Extract the [X, Y] coordinate from the center of the cell holding the provided text.  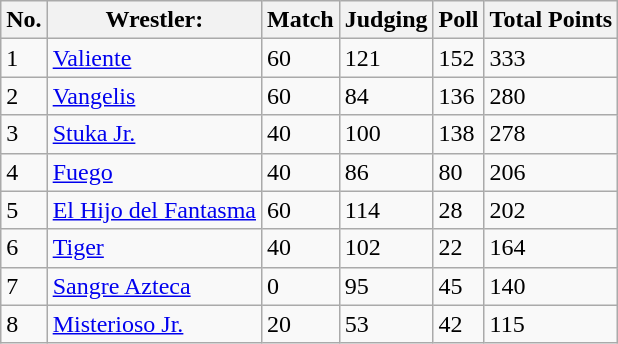
80 [458, 172]
7 [24, 286]
53 [386, 324]
Sangre Azteca [154, 286]
164 [551, 248]
28 [458, 210]
206 [551, 172]
280 [551, 96]
136 [458, 96]
Misterioso Jr. [154, 324]
Match [301, 20]
8 [24, 324]
278 [551, 134]
Tiger [154, 248]
114 [386, 210]
Stuka Jr. [154, 134]
152 [458, 58]
Fuego [154, 172]
115 [551, 324]
4 [24, 172]
1 [24, 58]
121 [386, 58]
Total Points [551, 20]
42 [458, 324]
El Hijo del Fantasma [154, 210]
Poll [458, 20]
86 [386, 172]
100 [386, 134]
6 [24, 248]
Vangelis [154, 96]
333 [551, 58]
95 [386, 286]
3 [24, 134]
140 [551, 286]
0 [301, 286]
45 [458, 286]
20 [301, 324]
202 [551, 210]
5 [24, 210]
Wrestler: [154, 20]
No. [24, 20]
84 [386, 96]
2 [24, 96]
102 [386, 248]
138 [458, 134]
Valiente [154, 58]
22 [458, 248]
Judging [386, 20]
